From the cell containing the given text, extract its center point as [X, Y] coordinate. 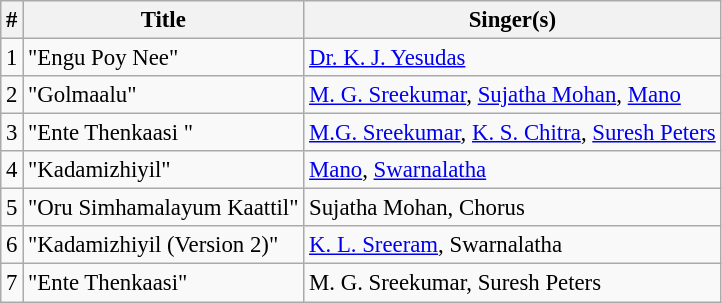
"Ente Thenkaasi " [164, 133]
M.G. Sreekumar, K. S. Chitra, Suresh Peters [512, 133]
Sujatha Mohan, Chorus [512, 208]
"Kadamizhiyil" [164, 170]
2 [12, 95]
Mano, Swarnalatha [512, 170]
# [12, 20]
"Golmaalu" [164, 95]
"Engu Poy Nee" [164, 58]
3 [12, 133]
5 [12, 208]
6 [12, 245]
Title [164, 20]
K. L. Sreeram, Swarnalatha [512, 245]
7 [12, 283]
M. G. Sreekumar, Suresh Peters [512, 283]
Singer(s) [512, 20]
4 [12, 170]
"Oru Simhamalayum Kaattil" [164, 208]
"Kadamizhiyil (Version 2)" [164, 245]
Dr. K. J. Yesudas [512, 58]
"Ente Thenkaasi" [164, 283]
M. G. Sreekumar, Sujatha Mohan, Mano [512, 95]
1 [12, 58]
